Output the (x, y) coordinate of the center of the cell containing the given text.  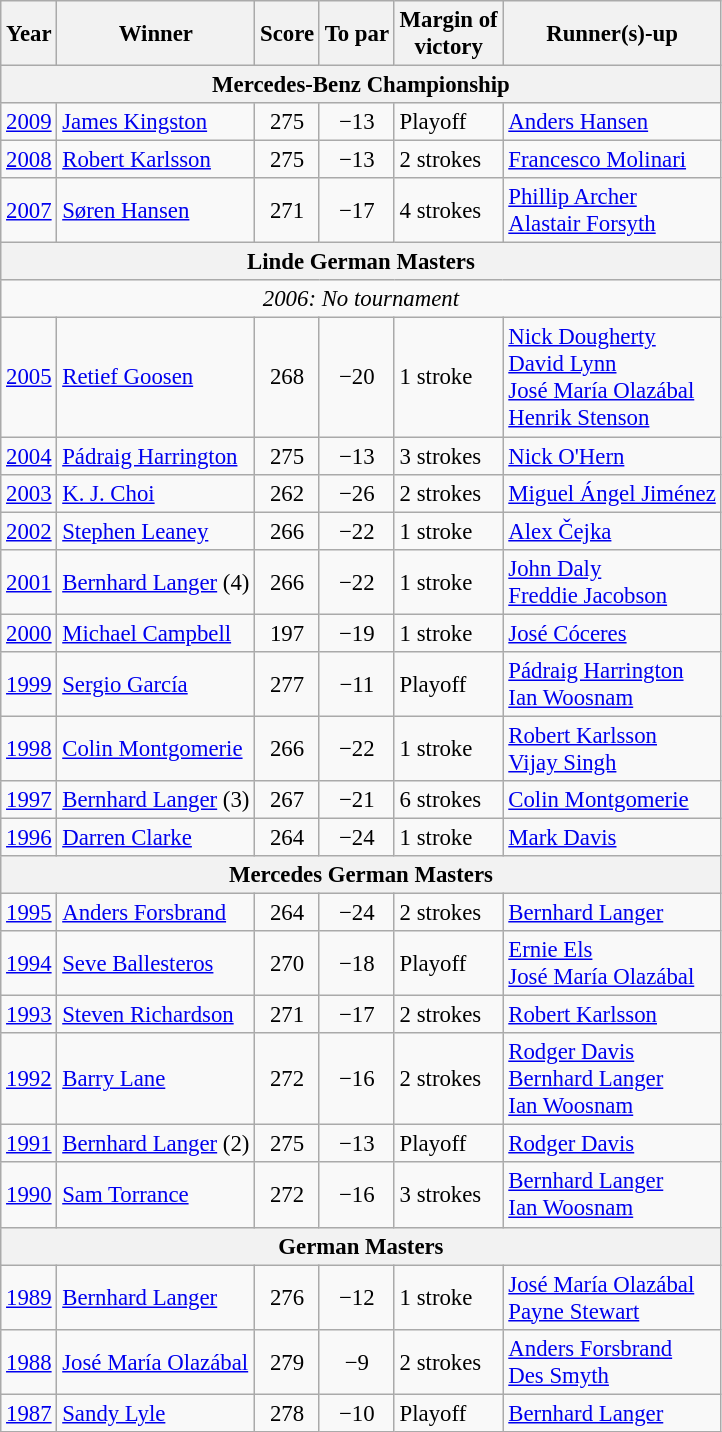
Mercedes-Benz Championship (361, 85)
1995 (29, 913)
Anders Forsbrand Des Smyth (612, 1362)
Bernhard Langer (2) (156, 1144)
Bernhard Langer (3) (156, 800)
Barry Lane (156, 1079)
278 (288, 1413)
To par (356, 34)
−10 (356, 1413)
Ernie Els José María Olazábal (612, 964)
270 (288, 964)
2001 (29, 582)
Mark Davis (612, 837)
Robert Karlsson Vijay Singh (612, 748)
Margin ofvictory (448, 34)
2008 (29, 160)
Phillip Archer Alastair Forsyth (612, 210)
Francesco Molinari (612, 160)
Pádraig Harrington Ian Woosnam (612, 684)
1996 (29, 837)
Seve Ballesteros (156, 964)
John Daly Freddie Jacobson (612, 582)
Anders Hansen (612, 122)
268 (288, 378)
1997 (29, 800)
Nick O'Hern (612, 456)
2000 (29, 633)
Darren Clarke (156, 837)
José María Olazábal (156, 1362)
−20 (356, 378)
Mercedes German Masters (361, 875)
James Kingston (156, 122)
Score (288, 34)
Linde German Masters (361, 262)
−19 (356, 633)
−12 (356, 1298)
277 (288, 684)
2004 (29, 456)
Bernhard Langer Ian Woosnam (612, 1196)
−21 (356, 800)
José María Olazábal Payne Stewart (612, 1298)
Søren Hansen (156, 210)
2005 (29, 378)
−9 (356, 1362)
Michael Campbell (156, 633)
Alex Čejka (612, 531)
2003 (29, 493)
−11 (356, 684)
Sergio García (156, 684)
Sam Torrance (156, 1196)
Bernhard Langer (4) (156, 582)
K. J. Choi (156, 493)
1987 (29, 1413)
1988 (29, 1362)
2009 (29, 122)
262 (288, 493)
1991 (29, 1144)
1993 (29, 1015)
Rodger Davis (612, 1144)
197 (288, 633)
1999 (29, 684)
Stephen Leaney (156, 531)
Nick Dougherty David Lynn José María Olazábal Henrik Stenson (612, 378)
Miguel Ángel Jiménez (612, 493)
Rodger Davis Bernhard Langer Ian Woosnam (612, 1079)
Retief Goosen (156, 378)
Winner (156, 34)
Steven Richardson (156, 1015)
Year (29, 34)
2002 (29, 531)
−26 (356, 493)
279 (288, 1362)
1989 (29, 1298)
6 strokes (448, 800)
276 (288, 1298)
1998 (29, 748)
1990 (29, 1196)
1994 (29, 964)
2006: No tournament (361, 299)
1992 (29, 1079)
4 strokes (448, 210)
Runner(s)-up (612, 34)
−18 (356, 964)
2007 (29, 210)
German Masters (361, 1246)
José Cóceres (612, 633)
267 (288, 800)
Pádraig Harrington (156, 456)
Anders Forsbrand (156, 913)
Sandy Lyle (156, 1413)
